For the text-containing cell, return its midpoint in (x, y) coordinate format. 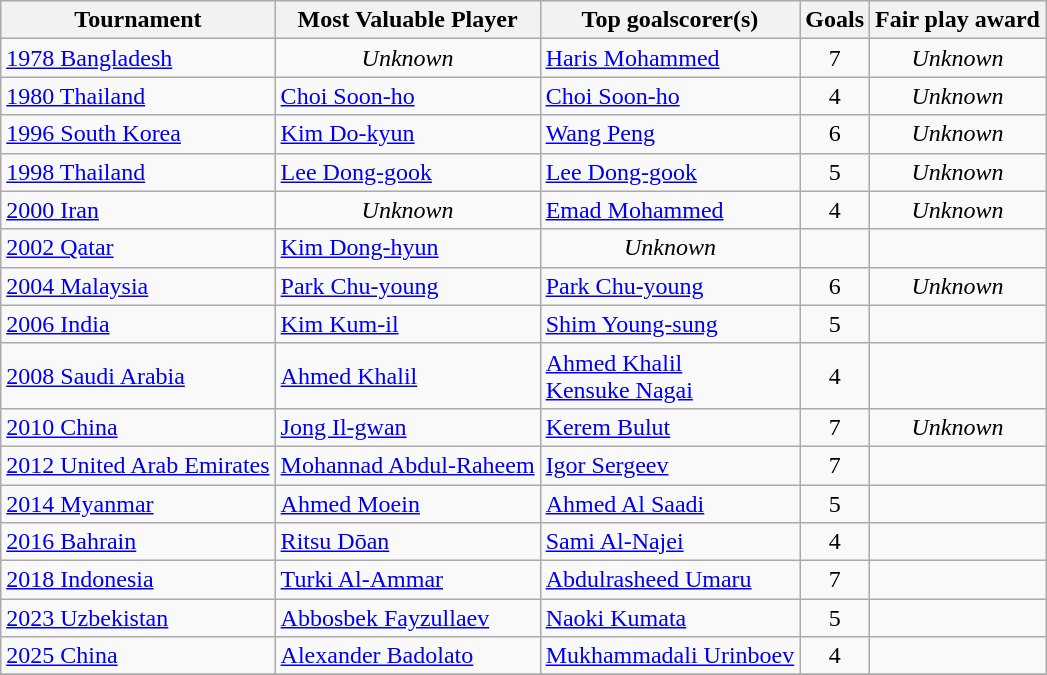
2006 India (138, 324)
Mukhammadali Urinboev (670, 656)
Emad Mohammed (670, 210)
Ritsu Dōan (408, 542)
Kerem Bulut (670, 427)
2002 Qatar (138, 248)
Ahmed Khalil Kensuke Nagai (670, 376)
2010 China (138, 427)
Kim Dong-hyun (408, 248)
Wang Peng (670, 134)
Kim Kum-il (408, 324)
Tournament (138, 20)
Abbosbek Fayzullaev (408, 618)
Kim Do-kyun (408, 134)
Mohannad Abdul-Raheem (408, 465)
Haris Mohammed (670, 58)
Sami Al-Najei (670, 542)
2000 Iran (138, 210)
Igor Sergeev (670, 465)
2016 Bahrain (138, 542)
2014 Myanmar (138, 503)
Naoki Kumata (670, 618)
Turki Al-Ammar (408, 580)
Abdulrasheed Umaru (670, 580)
1978 Bangladesh (138, 58)
Fair play award (958, 20)
2004 Malaysia (138, 286)
Goals (835, 20)
Ahmed Khalil (408, 376)
2008 Saudi Arabia (138, 376)
1980 Thailand (138, 96)
Ahmed Moein (408, 503)
2012 United Arab Emirates (138, 465)
2023 Uzbekistan (138, 618)
Top goalscorer(s) (670, 20)
Alexander Badolato (408, 656)
1996 South Korea (138, 134)
2018 Indonesia (138, 580)
Most Valuable Player (408, 20)
1998 Thailand (138, 172)
Jong Il-gwan (408, 427)
2025 China (138, 656)
Shim Young-sung (670, 324)
Ahmed Al Saadi (670, 503)
